Search for the cell housing the specified text and yield its (x, y) center coordinate. 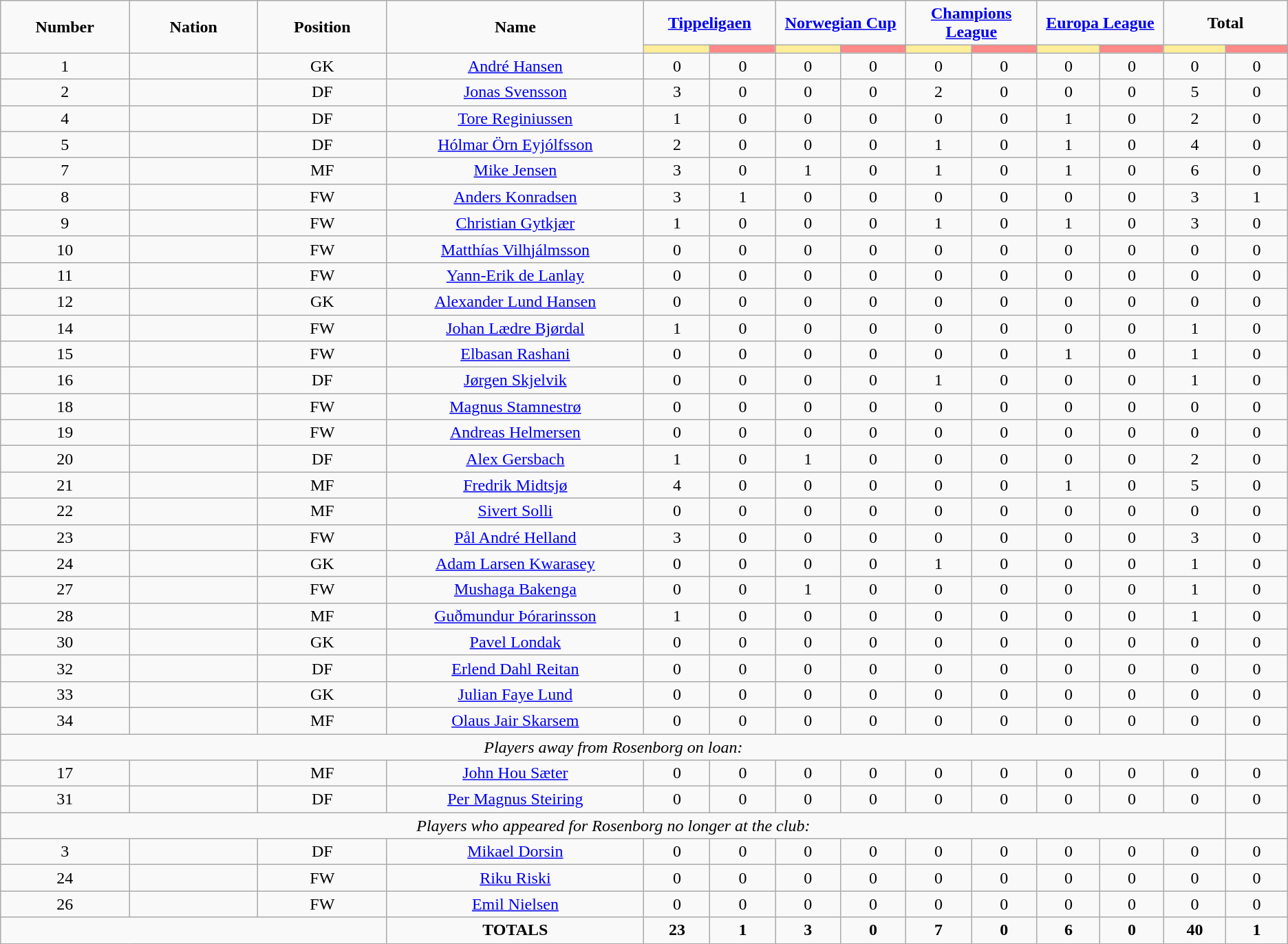
Champions League (971, 23)
Jonas Svensson (515, 92)
26 (65, 904)
11 (65, 275)
Total (1225, 23)
Johan Lædre Bjørdal (515, 328)
15 (65, 354)
Anders Konradsen (515, 197)
Matthías Vilhjálmsson (515, 249)
19 (65, 433)
Nation (194, 27)
40 (1194, 930)
Europa League (1100, 23)
Mushaga Bakenga (515, 590)
Andreas Helmersen (515, 433)
Pål André Helland (515, 537)
16 (65, 380)
Players away from Rosenborg on loan: (614, 747)
32 (65, 668)
Tore Reginiussen (515, 118)
Christian Gytkjær (515, 223)
Mike Jensen (515, 171)
Per Magnus Steiring (515, 800)
30 (65, 642)
10 (65, 249)
Sivert Solli (515, 511)
Adam Larsen Kwarasey (515, 564)
Riku Riski (515, 878)
Yann-Erik de Lanlay (515, 275)
20 (65, 459)
27 (65, 590)
Julian Faye Lund (515, 694)
Hólmar Örn Eyjólfsson (515, 144)
21 (65, 485)
Elbasan Rashani (515, 354)
31 (65, 800)
34 (65, 720)
Tippeligaen (710, 23)
Fredrik Midtsjø (515, 485)
Name (515, 27)
Alex Gersbach (515, 459)
Olaus Jair Skarsem (515, 720)
Emil Nielsen (515, 904)
22 (65, 511)
Pavel Londak (515, 642)
12 (65, 301)
Alexander Lund Hansen (515, 301)
Mikael Dorsin (515, 852)
Norwegian Cup (841, 23)
33 (65, 694)
17 (65, 773)
Position (322, 27)
Guðmundur Þórarinsson (515, 616)
Erlend Dahl Reitan (515, 668)
Magnus Stamnestrø (515, 407)
9 (65, 223)
TOTALS (515, 930)
8 (65, 197)
28 (65, 616)
18 (65, 407)
Players who appeared for Rosenborg no longer at the club: (614, 826)
14 (65, 328)
André Hansen (515, 66)
Jørgen Skjelvik (515, 380)
John Hou Sæter (515, 773)
Number (65, 27)
